Identify which cell holds the provided text, then report its [x, y] central coordinate. 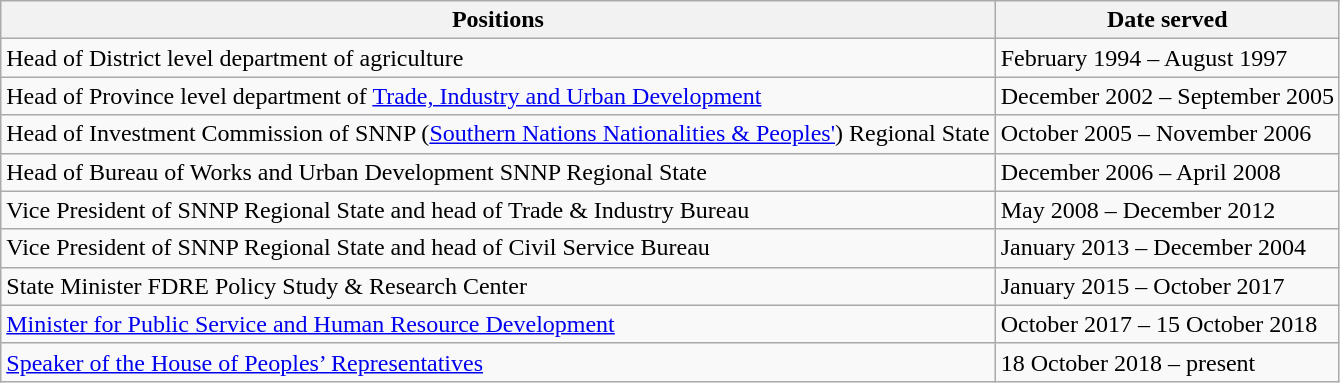
December 2002 – September 2005 [1167, 96]
Head of Investment Commission of SNNP (Southern Nations Nationalities & Peoples') Regional State [498, 134]
January 2015 – October 2017 [1167, 286]
January 2013 – December 2004 [1167, 248]
Vice President of SNNP Regional State and head of Civil Service Bureau [498, 248]
Head of District level department of agriculture [498, 58]
December 2006 – April 2008 [1167, 172]
Head of Province level department of Trade, Industry and Urban Development [498, 96]
October 2005 – November 2006 [1167, 134]
Date served [1167, 20]
February 1994 – August 1997 [1167, 58]
Head of Bureau of Works and Urban Development SNNP Regional State [498, 172]
Minister for Public Service and Human Resource Development [498, 324]
May 2008 – December 2012 [1167, 210]
18 October 2018 – present [1167, 362]
Speaker of the House of Peoples’ Representatives [498, 362]
State Minister FDRE Policy Study & Research Center [498, 286]
October 2017 – 15 October 2018 [1167, 324]
Vice President of SNNP Regional State and head of Trade & Industry Bureau [498, 210]
Positions [498, 20]
